Identify which cell holds the provided text, then report its [x, y] central coordinate. 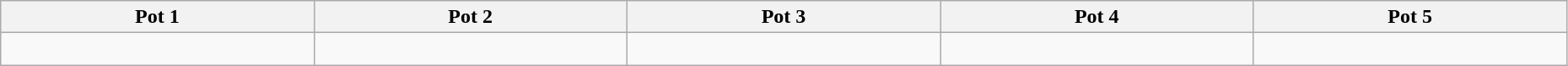
Pot 1 [157, 17]
Pot 2 [471, 17]
Pot 5 [1410, 17]
Pot 4 [1097, 17]
Pot 3 [783, 17]
